Provide the [X, Y] coordinate of the cell's center where the given text is located.  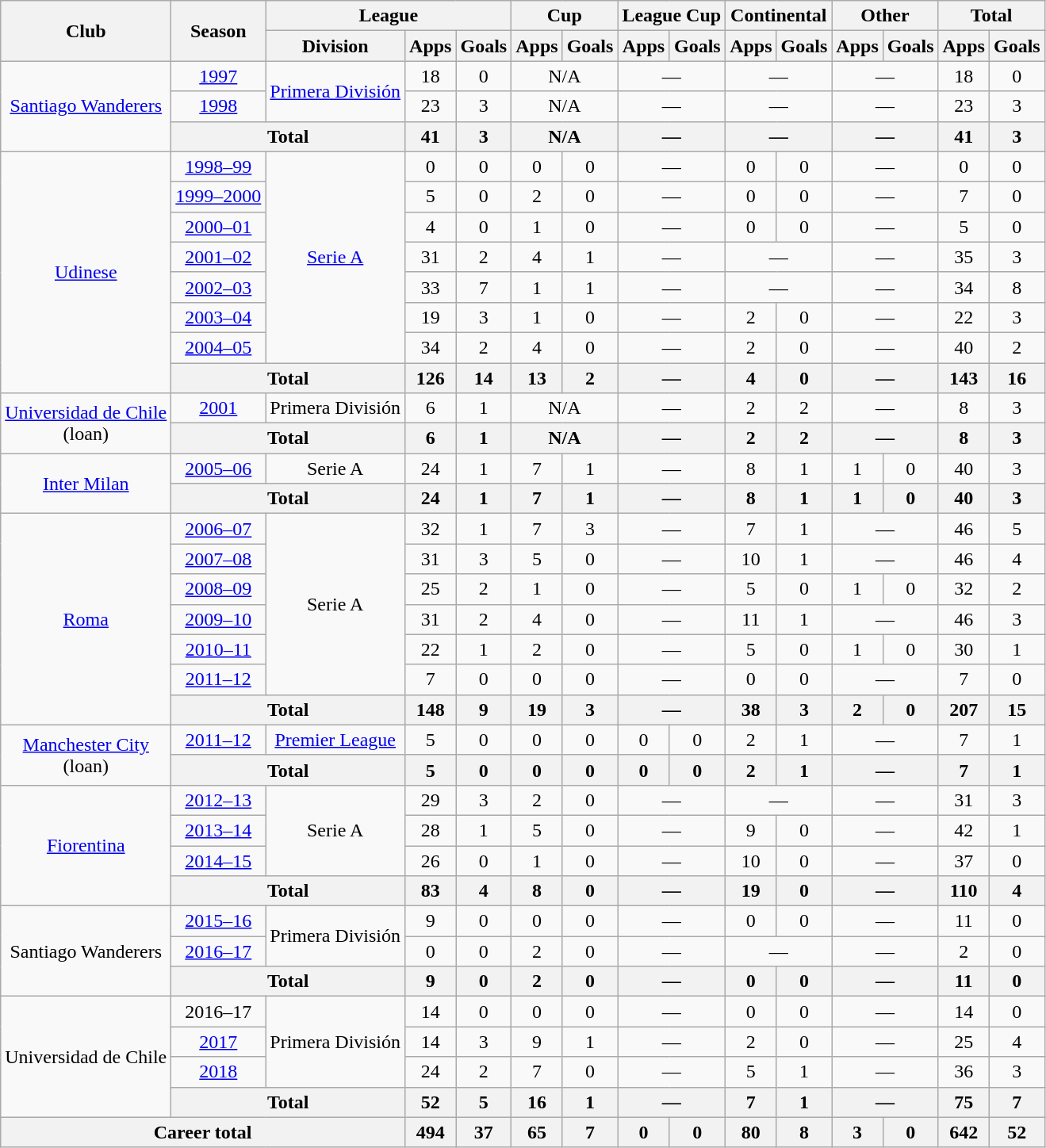
2005–06 [219, 469]
75 [964, 1102]
33 [431, 287]
2008–09 [219, 589]
Roma [86, 619]
Manchester City(loan) [86, 755]
League Cup [672, 16]
2001 [219, 408]
13 [537, 378]
1998 [219, 106]
2001–02 [219, 257]
83 [431, 891]
2015–16 [219, 921]
42 [964, 830]
207 [964, 710]
494 [431, 1132]
2000–01 [219, 227]
110 [964, 891]
29 [431, 800]
35 [964, 257]
Career total [203, 1132]
148 [431, 710]
Udinese [86, 272]
126 [431, 378]
Universidad de Chile [86, 1057]
Inter Milan [86, 484]
2014–15 [219, 860]
2012–13 [219, 800]
Cup [565, 16]
642 [964, 1132]
Division [335, 46]
143 [964, 378]
2013–14 [219, 830]
80 [751, 1132]
1997 [219, 76]
Club [86, 31]
2006–07 [219, 529]
Fiorentina [86, 845]
Continental [779, 16]
1999–2000 [219, 197]
2007–08 [219, 559]
15 [1017, 710]
28 [431, 830]
2010–11 [219, 649]
Other [885, 16]
38 [751, 710]
26 [431, 860]
Universidad de Chile(loan) [86, 423]
2003–04 [219, 317]
30 [964, 649]
36 [964, 1072]
2004–05 [219, 347]
2009–10 [219, 619]
1998–99 [219, 166]
Premier League [335, 740]
League [389, 16]
2017 [219, 1042]
Season [219, 31]
2002–03 [219, 287]
2018 [219, 1072]
65 [537, 1132]
